Output the (x, y) coordinate of the center of the cell containing the given text.  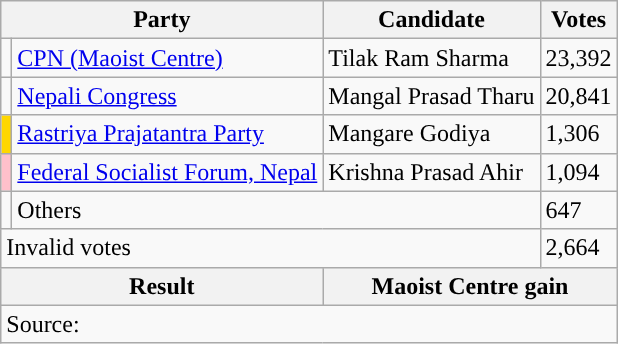
1,094 (578, 172)
Federal Socialist Forum, Nepal (168, 172)
Source: (309, 324)
Krishna Prasad Ahir (432, 172)
Maoist Centre gain (470, 286)
2,664 (578, 248)
Votes (578, 20)
Party (162, 20)
20,841 (578, 96)
Tilak Ram Sharma (432, 58)
Nepali Congress (168, 96)
Others (276, 210)
Mangal Prasad Tharu (432, 96)
CPN (Maoist Centre) (168, 58)
Result (162, 286)
Rastriya Prajatantra Party (168, 134)
23,392 (578, 58)
Invalid votes (270, 248)
Candidate (432, 20)
Mangare Godiya (432, 134)
1,306 (578, 134)
647 (578, 210)
